Find where the given text appears and provide that cell's center as [x, y] coordinate. 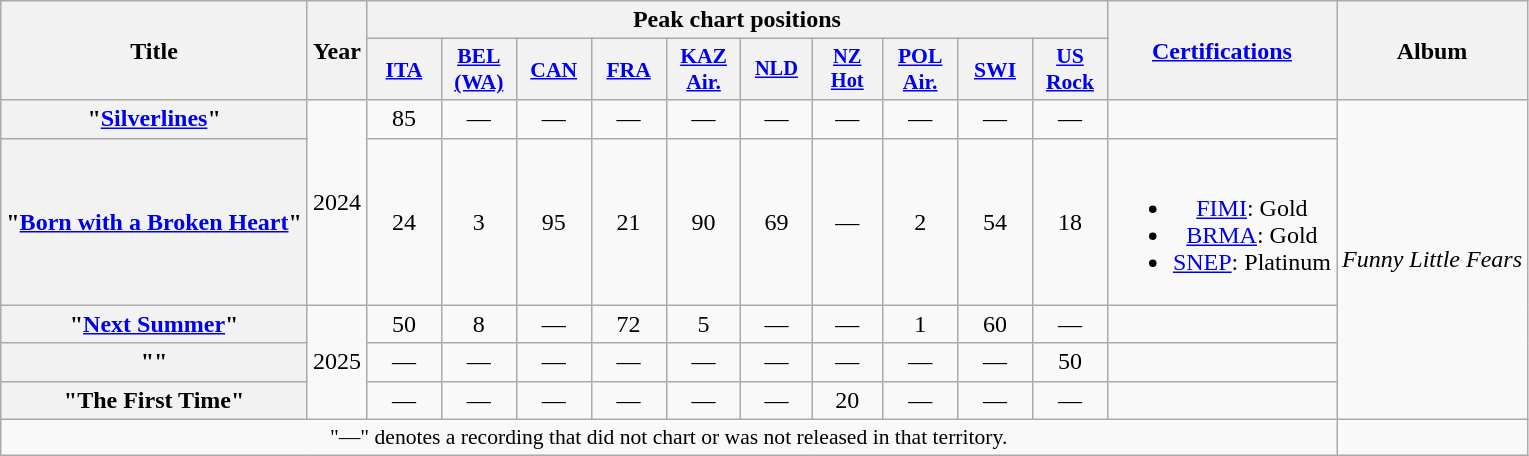
BEL(WA) [478, 70]
2025 [336, 362]
KAZAir. [704, 70]
1 [920, 324]
"—" denotes a recording that did not chart or was not released in that territory. [669, 437]
"Next Summer" [154, 324]
NLD [776, 70]
Certifications [1222, 50]
18 [1070, 222]
"" [154, 362]
54 [996, 222]
24 [404, 222]
8 [478, 324]
2024 [336, 202]
3 [478, 222]
Album [1432, 50]
ITA [404, 70]
95 [554, 222]
2 [920, 222]
85 [404, 119]
FRA [628, 70]
FIMI: GoldBRMA: GoldSNEP: Platinum [1222, 222]
72 [628, 324]
69 [776, 222]
SWI [996, 70]
Title [154, 50]
NZHot [848, 70]
20 [848, 400]
"Born with a Broken Heart" [154, 222]
60 [996, 324]
90 [704, 222]
"The First Time" [154, 400]
21 [628, 222]
Peak chart positions [736, 20]
5 [704, 324]
"Silverlines" [154, 119]
Year [336, 50]
USRock [1070, 70]
POLAir. [920, 70]
CAN [554, 70]
Funny Little Fears [1432, 260]
